Capture the cell that displays the provided text and extract its (X, Y) central coordinate. 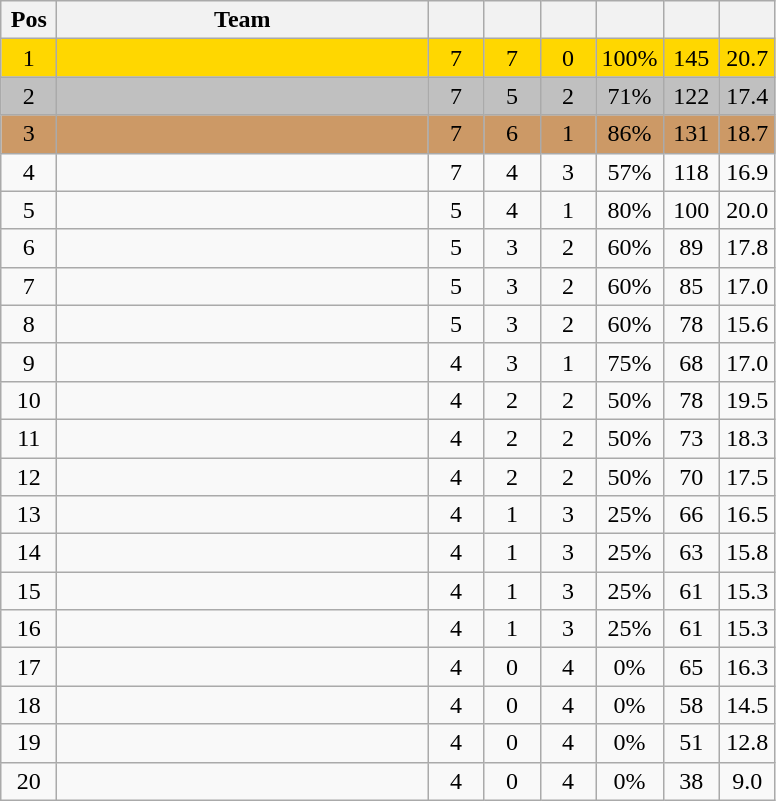
Team (242, 20)
8 (29, 324)
20.7 (747, 58)
20.0 (747, 210)
118 (691, 172)
15.8 (747, 553)
9.0 (747, 781)
70 (691, 477)
86% (630, 134)
80% (630, 210)
18 (29, 705)
18.3 (747, 438)
65 (691, 667)
Pos (29, 20)
71% (630, 96)
66 (691, 515)
16.5 (747, 515)
58 (691, 705)
10 (29, 400)
12 (29, 477)
15.6 (747, 324)
14 (29, 553)
17 (29, 667)
145 (691, 58)
17.4 (747, 96)
16.3 (747, 667)
75% (630, 362)
11 (29, 438)
16.9 (747, 172)
89 (691, 248)
51 (691, 743)
122 (691, 96)
15 (29, 591)
9 (29, 362)
131 (691, 134)
12.8 (747, 743)
63 (691, 553)
20 (29, 781)
17.8 (747, 248)
100 (691, 210)
18.7 (747, 134)
38 (691, 781)
57% (630, 172)
100% (630, 58)
14.5 (747, 705)
19 (29, 743)
68 (691, 362)
73 (691, 438)
19.5 (747, 400)
13 (29, 515)
85 (691, 286)
17.5 (747, 477)
16 (29, 629)
